Return the (X, Y) coordinate for the center point of the cell that contains the specified text.  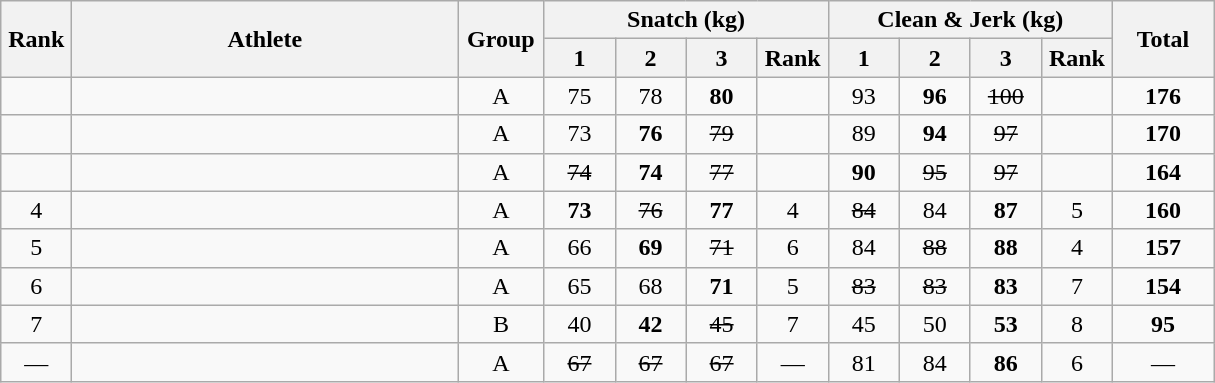
157 (1162, 248)
164 (1162, 172)
86 (1006, 362)
87 (1006, 210)
90 (864, 172)
75 (580, 96)
176 (1162, 96)
8 (1076, 324)
68 (650, 286)
40 (580, 324)
Group (501, 39)
78 (650, 96)
160 (1162, 210)
Total (1162, 39)
154 (1162, 286)
Snatch (kg) (686, 20)
100 (1006, 96)
66 (580, 248)
93 (864, 96)
89 (864, 134)
Athlete (265, 39)
50 (934, 324)
B (501, 324)
81 (864, 362)
94 (934, 134)
96 (934, 96)
Clean & Jerk (kg) (970, 20)
69 (650, 248)
170 (1162, 134)
80 (722, 96)
53 (1006, 324)
79 (722, 134)
65 (580, 286)
42 (650, 324)
